Detect which cell encompasses the target text, then output its [x, y] center coordinate. 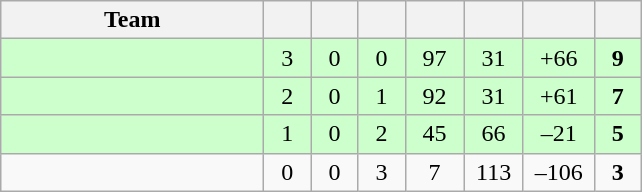
–106 [558, 172]
+66 [558, 58]
113 [494, 172]
45 [434, 134]
5 [618, 134]
Team [132, 20]
66 [494, 134]
9 [618, 58]
92 [434, 96]
97 [434, 58]
–21 [558, 134]
+61 [558, 96]
